Provide the [X, Y] coordinate of the cell's center where the given text is located.  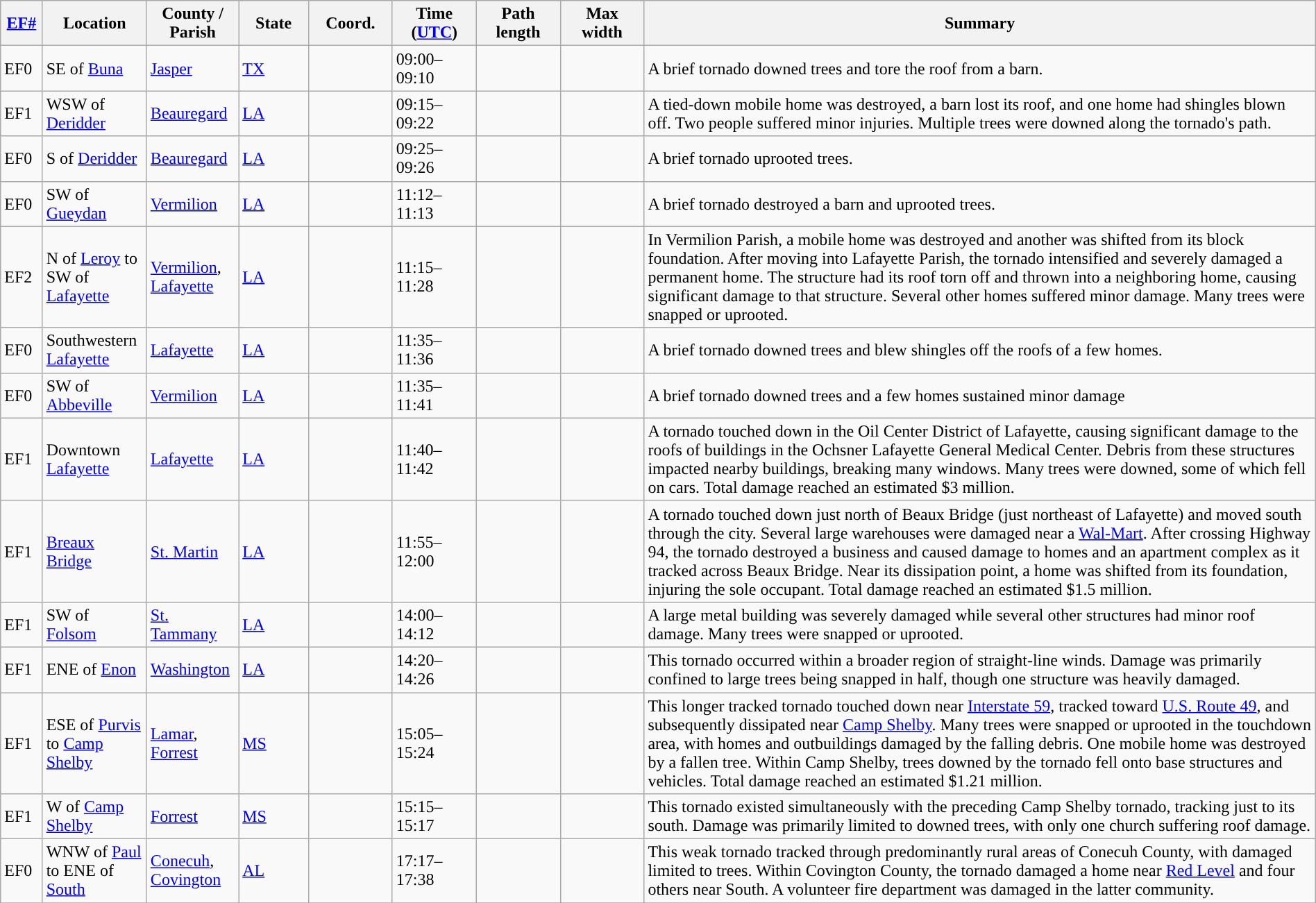
15:05–15:24 [435, 743]
A large metal building was severely damaged while several other structures had minor roof damage. Many trees were snapped or uprooted. [980, 625]
11:35–11:41 [435, 396]
SE of Buna [94, 68]
SW of Gueydan [94, 204]
SW of Folsom [94, 625]
09:00–09:10 [435, 68]
A brief tornado destroyed a barn and uprooted trees. [980, 204]
TX [273, 68]
EF2 [22, 277]
S of Deridder [94, 158]
17:17–17:38 [435, 871]
Jasper [192, 68]
Summary [980, 24]
14:20–14:26 [435, 669]
W of Camp Shelby [94, 816]
ENE of Enon [94, 669]
Coord. [350, 24]
A brief tornado downed trees and a few homes sustained minor damage [980, 396]
St. Martin [192, 551]
Downtown Lafayette [94, 459]
14:00–14:12 [435, 625]
ESE of Purvis to Camp Shelby [94, 743]
Max width [602, 24]
Path length [518, 24]
SW of Abbeville [94, 396]
Southwestern Lafayette [94, 350]
Lamar, Forrest [192, 743]
Breaux Bridge [94, 551]
WNW of Paul to ENE of South [94, 871]
N of Leroy to SW of Lafayette [94, 277]
State [273, 24]
11:12–11:13 [435, 204]
11:55–12:00 [435, 551]
A brief tornado downed trees and tore the roof from a barn. [980, 68]
Washington [192, 669]
EF# [22, 24]
Conecuh, Covington [192, 871]
11:40–11:42 [435, 459]
Forrest [192, 816]
Location [94, 24]
15:15–15:17 [435, 816]
County / Parish [192, 24]
09:15–09:22 [435, 114]
WSW of Deridder [94, 114]
AL [273, 871]
11:35–11:36 [435, 350]
11:15–11:28 [435, 277]
Time (UTC) [435, 24]
St. Tammany [192, 625]
A brief tornado uprooted trees. [980, 158]
A brief tornado downed trees and blew shingles off the roofs of a few homes. [980, 350]
09:25–09:26 [435, 158]
Vermilion, Lafayette [192, 277]
